Locate the cell with the specified text and output its (x, y) center coordinate. 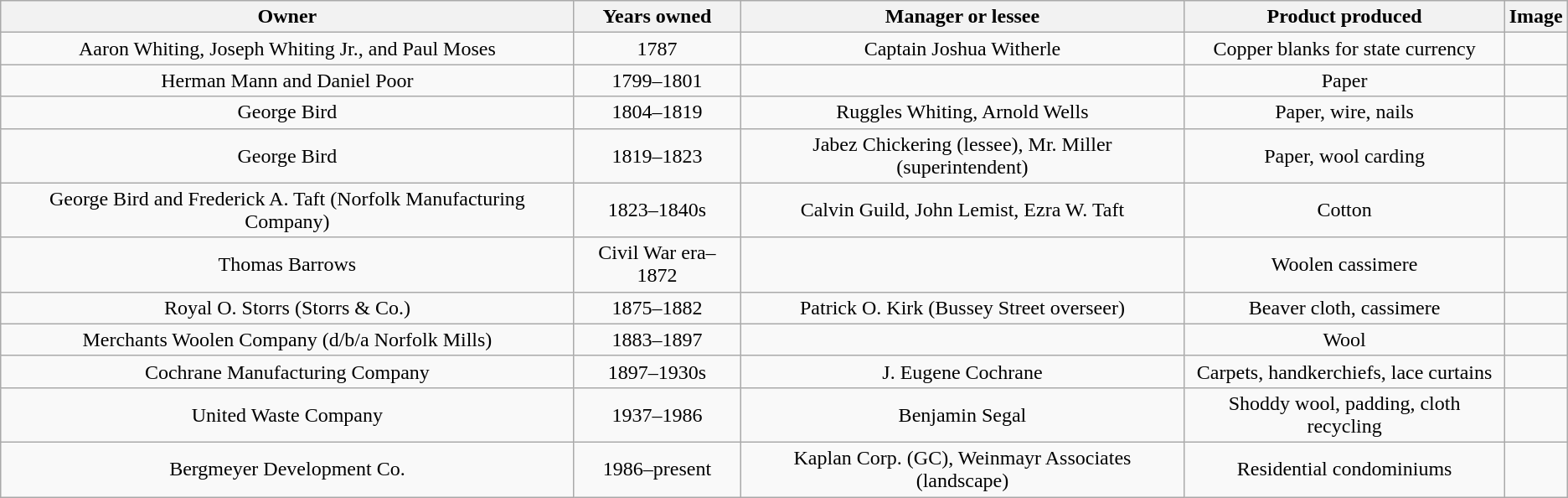
Cochrane Manufacturing Company (287, 371)
J. Eugene Cochrane (962, 371)
Jabez Chickering (lessee), Mr. Miller (superintendent) (962, 156)
Woolen cassimere (1344, 265)
Wool (1344, 340)
Image (1536, 17)
Bergmeyer Development Co. (287, 469)
Calvin Guild, John Lemist, Ezra W. Taft (962, 210)
Merchants Woolen Company (d/b/a Norfolk Mills) (287, 340)
Patrick O. Kirk (Bussey Street overseer) (962, 308)
Manager or lessee (962, 17)
1875–1882 (657, 308)
1883–1897 (657, 340)
1937–1986 (657, 414)
United Waste Company (287, 414)
Copper blanks for state currency (1344, 49)
Thomas Barrows (287, 265)
1823–1840s (657, 210)
Paper, wool carding (1344, 156)
Aaron Whiting, Joseph Whiting Jr., and Paul Moses (287, 49)
1799–1801 (657, 80)
1787 (657, 49)
Ruggles Whiting, Arnold Wells (962, 112)
Civil War era–1872 (657, 265)
1897–1930s (657, 371)
Captain Joshua Witherle (962, 49)
Product produced (1344, 17)
Shoddy wool, padding, cloth recycling (1344, 414)
Benjamin Segal (962, 414)
Beaver cloth, cassimere (1344, 308)
1804–1819 (657, 112)
1819–1823 (657, 156)
Residential condominiums (1344, 469)
Owner (287, 17)
1986–present (657, 469)
Herman Mann and Daniel Poor (287, 80)
Paper, wire, nails (1344, 112)
Kaplan Corp. (GC), Weinmayr Associates (landscape) (962, 469)
Royal O. Storrs (Storrs & Co.) (287, 308)
Paper (1344, 80)
Cotton (1344, 210)
Years owned (657, 17)
Carpets, handkerchiefs, lace curtains (1344, 371)
George Bird and Frederick A. Taft (Norfolk Manufacturing Company) (287, 210)
